From the cell containing the given text, extract its center point as [X, Y] coordinate. 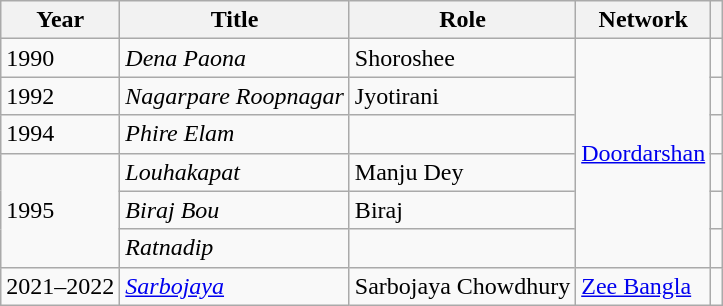
Biraj [462, 210]
Network [644, 20]
Sarbojaya [235, 286]
1990 [60, 58]
1992 [60, 96]
Nagarpare Roopnagar [235, 96]
Title [235, 20]
Sarbojaya Chowdhury [462, 286]
Dena Paona [235, 58]
Jyotirani [462, 96]
Role [462, 20]
Phire Elam [235, 134]
Ratnadip [235, 248]
Doordarshan [644, 153]
Zee Bangla [644, 286]
Louhakapat [235, 172]
1994 [60, 134]
1995 [60, 210]
Year [60, 20]
2021–2022 [60, 286]
Shoroshee [462, 58]
Manju Dey [462, 172]
Biraj Bou [235, 210]
